Pinpoint the cell where the given text exists, returning its (X, Y) midpoint coordinate. 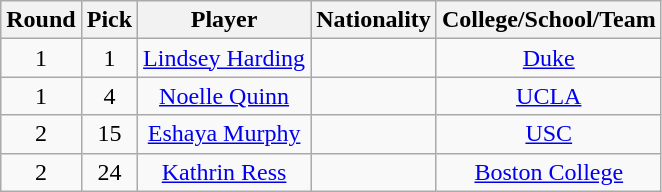
Duke (548, 58)
USC (548, 134)
Boston College (548, 172)
Nationality (374, 20)
4 (109, 96)
Kathrin Ress (224, 172)
Player (224, 20)
24 (109, 172)
Lindsey Harding (224, 58)
Pick (109, 20)
15 (109, 134)
UCLA (548, 96)
College/School/Team (548, 20)
Eshaya Murphy (224, 134)
Noelle Quinn (224, 96)
Round (41, 20)
